From the cell containing the given text, extract its center point as (x, y) coordinate. 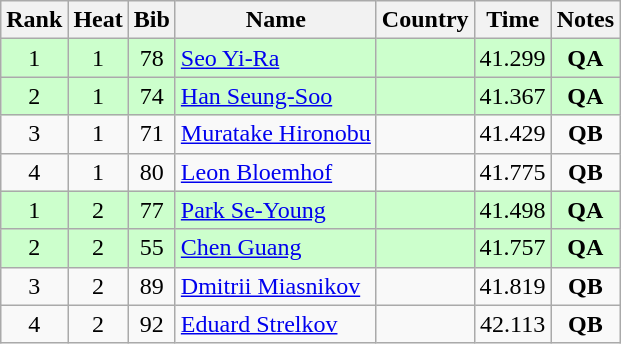
Notes (585, 20)
41.819 (512, 286)
80 (152, 172)
Muratake Hironobu (276, 134)
Rank (34, 20)
Eduard Strelkov (276, 324)
Chen Guang (276, 248)
41.757 (512, 248)
Time (512, 20)
41.429 (512, 134)
78 (152, 58)
42.113 (512, 324)
89 (152, 286)
77 (152, 210)
41.775 (512, 172)
Park Se-Young (276, 210)
Han Seung-Soo (276, 96)
74 (152, 96)
Dmitrii Miasnikov (276, 286)
Seo Yi-Ra (276, 58)
Heat (98, 20)
Bib (152, 20)
71 (152, 134)
55 (152, 248)
Country (425, 20)
Name (276, 20)
41.498 (512, 210)
92 (152, 324)
Leon Bloemhof (276, 172)
41.299 (512, 58)
41.367 (512, 96)
